From the cell containing the given text, extract its center point as [X, Y] coordinate. 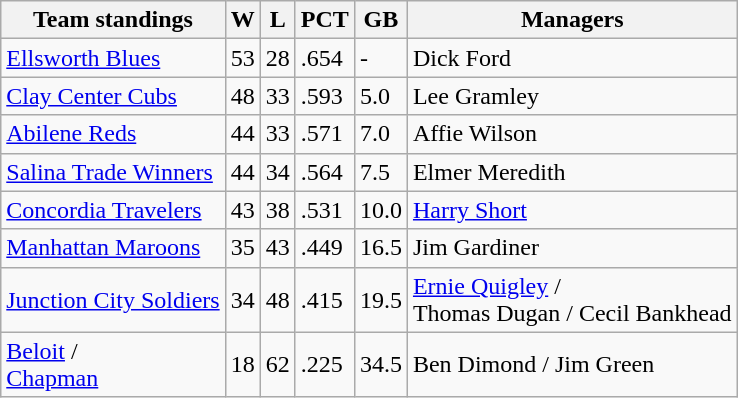
Clay Center Cubs [113, 96]
7.0 [380, 134]
19.5 [380, 300]
Abilene Reds [113, 134]
.564 [324, 172]
GB [380, 20]
34.5 [380, 364]
.654 [324, 58]
.415 [324, 300]
5.0 [380, 96]
38 [278, 210]
Beloit /Chapman [113, 364]
Affie Wilson [572, 134]
Lee Gramley [572, 96]
.225 [324, 364]
Junction City Soldiers [113, 300]
PCT [324, 20]
Concordia Travelers [113, 210]
7.5 [380, 172]
28 [278, 58]
10.0 [380, 210]
W [242, 20]
Team standings [113, 20]
Harry Short [572, 210]
Elmer Meredith [572, 172]
16.5 [380, 248]
Ellsworth Blues [113, 58]
62 [278, 364]
L [278, 20]
35 [242, 248]
Managers [572, 20]
.593 [324, 96]
53 [242, 58]
- [380, 58]
.449 [324, 248]
Jim Gardiner [572, 248]
Salina Trade Winners [113, 172]
.571 [324, 134]
Dick Ford [572, 58]
Ben Dimond / Jim Green [572, 364]
Ernie Quigley / Thomas Dugan / Cecil Bankhead [572, 300]
18 [242, 364]
Manhattan Maroons [113, 248]
.531 [324, 210]
